Extract the (X, Y) coordinate from the center of the cell holding the provided text.  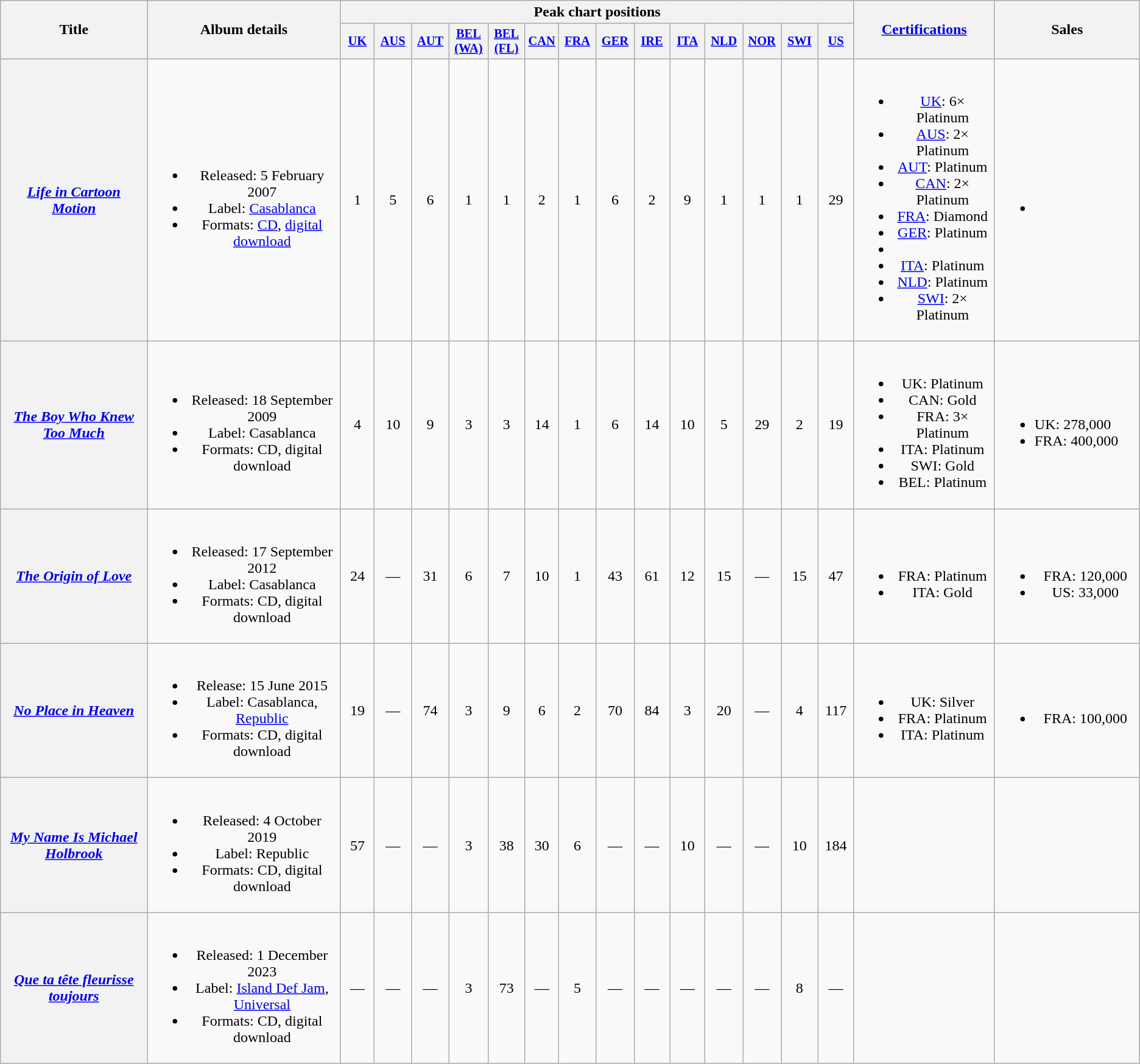
117 (836, 711)
7 (507, 576)
FRA: 120,000US: 33,000 (1067, 576)
Released: 18 September 2009Label: CasablancaFormats: CD, digital download (244, 425)
FRA: PlatinumITA: Gold (924, 576)
61 (652, 576)
Title (74, 30)
GER (615, 41)
31 (431, 576)
No Place in Heaven (74, 711)
30 (542, 845)
Certifications (924, 30)
IRE (652, 41)
43 (615, 576)
73 (507, 988)
UK: PlatinumCAN: GoldFRA: 3× PlatinumITA: PlatinumSWI: GoldBEL: Platinum (924, 425)
24 (357, 576)
BEL(WA) (469, 41)
The Boy Who Knew Too Much (74, 425)
20 (724, 711)
My Name Is Michael Holbrook (74, 845)
184 (836, 845)
FRA (577, 41)
Released: 4 October 2019Label: RepublicFormats: CD, digital download (244, 845)
NLD (724, 41)
Released: 1 December 2023Label: Island Def Jam, UniversalFormats: CD, digital download (244, 988)
AUS (393, 41)
ITA (688, 41)
UK (357, 41)
Sales (1067, 30)
FRA: 100,000 (1067, 711)
UK: 6× PlatinumAUS: 2× PlatinumAUT: PlatinumCAN: 2× PlatinumFRA: DiamondGER: PlatinumITA: PlatinumNLD: PlatinumSWI: 2× Platinum (924, 200)
NOR (762, 41)
Album details (244, 30)
12 (688, 576)
CAN (542, 41)
The Origin of Love (74, 576)
UK: 278,000FRA: 400,000 (1067, 425)
Peak chart positions (597, 12)
47 (836, 576)
US (836, 41)
74 (431, 711)
84 (652, 711)
Que ta tête fleurisse toujours (74, 988)
Released: 5 February 2007Label: CasablancaFormats: CD, digital download (244, 200)
AUT (431, 41)
SWI (800, 41)
Life in Cartoon Motion (74, 200)
Release: 15 June 2015Label: Casablanca, RepublicFormats: CD, digital download (244, 711)
8 (800, 988)
70 (615, 711)
Released: 17 September 2012Label: CasablancaFormats: CD, digital download (244, 576)
UK: SilverFRA: PlatinumITA: Platinum (924, 711)
38 (507, 845)
BEL(FL) (507, 41)
57 (357, 845)
